For the text-containing cell, return its midpoint in [x, y] coordinate format. 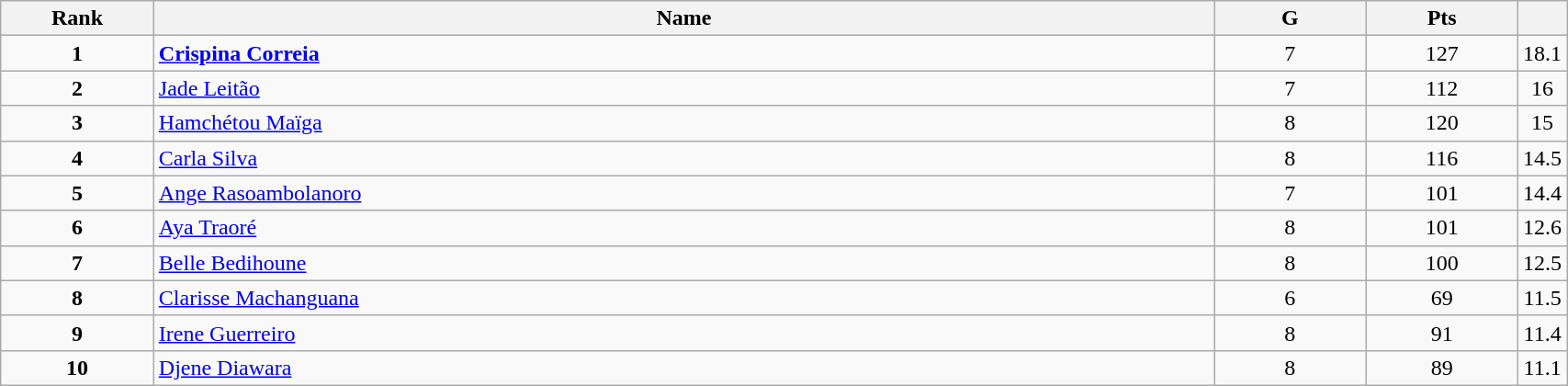
4 [77, 158]
69 [1442, 298]
Ange Rasoambolanoro [683, 193]
G [1290, 18]
Pts [1442, 18]
Djene Diawara [683, 368]
10 [77, 368]
14.5 [1543, 158]
Irene Guerreiro [683, 333]
116 [1442, 158]
11.4 [1543, 333]
Belle Bedihoune [683, 263]
11.5 [1543, 298]
3 [77, 123]
Clarisse Machanguana [683, 298]
1 [77, 53]
112 [1442, 88]
Rank [77, 18]
5 [77, 193]
14.4 [1543, 193]
Jade Leitão [683, 88]
18.1 [1543, 53]
16 [1543, 88]
11.1 [1543, 368]
12.6 [1543, 228]
Hamchétou Maïga [683, 123]
89 [1442, 368]
91 [1442, 333]
127 [1442, 53]
2 [77, 88]
120 [1442, 123]
Name [683, 18]
9 [77, 333]
100 [1442, 263]
Crispina Correia [683, 53]
12.5 [1543, 263]
Carla Silva [683, 158]
15 [1543, 123]
Aya Traoré [683, 228]
